Determine the (x, y) coordinate at the center of the cell enclosing the given text.  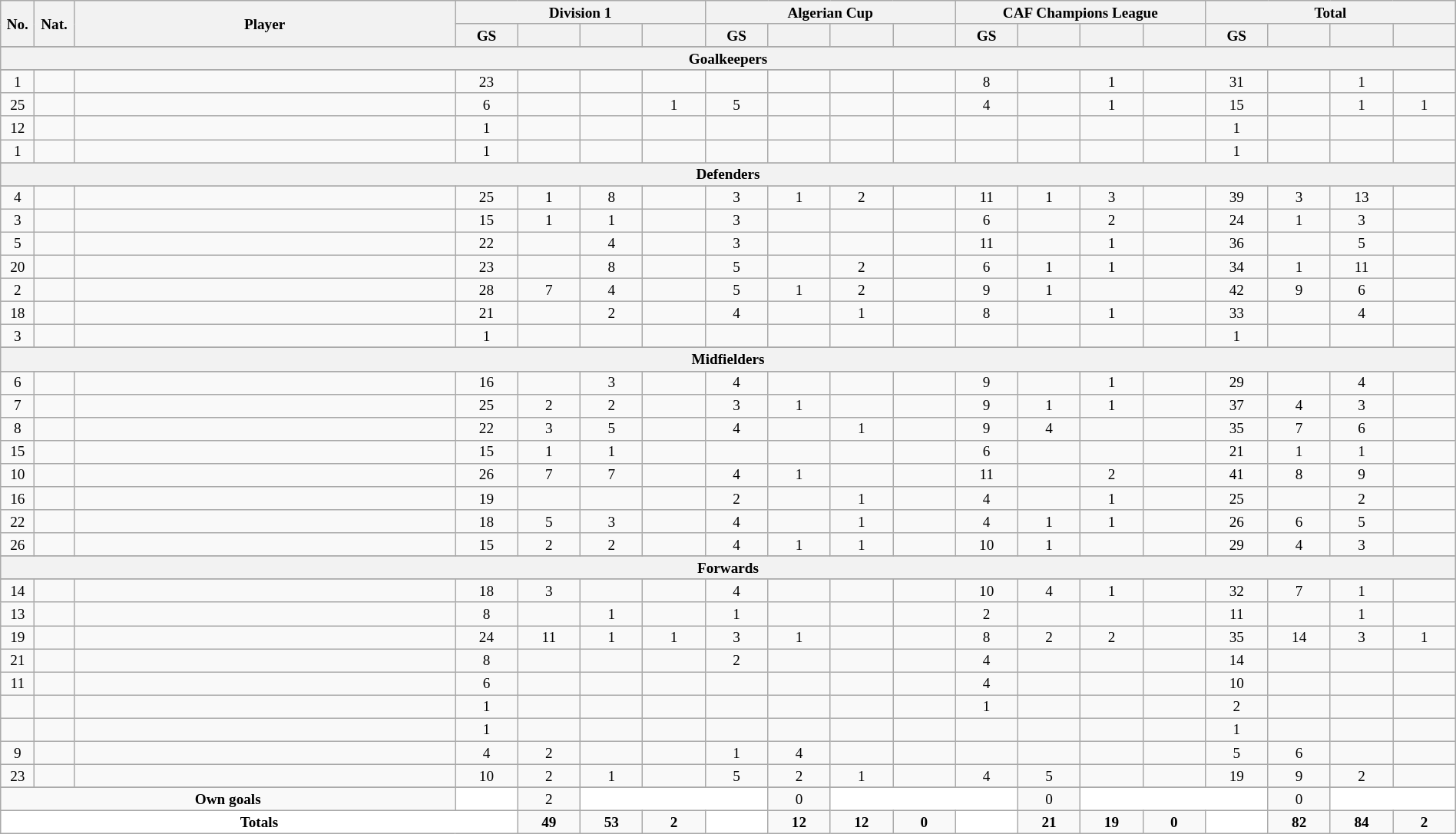
Totals (260, 822)
37 (1236, 405)
Forwards (728, 568)
Algerian Cup (830, 12)
31 (1236, 81)
42 (1236, 290)
82 (1299, 822)
Player (264, 24)
32 (1236, 591)
Division 1 (581, 12)
41 (1236, 475)
39 (1236, 197)
Nat. (55, 24)
53 (611, 822)
33 (1236, 313)
49 (548, 822)
34 (1236, 266)
CAF Champions League (1080, 12)
28 (487, 290)
Midfielders (728, 359)
20 (18, 266)
84 (1361, 822)
Defenders (728, 174)
No. (18, 24)
36 (1236, 243)
Total (1331, 12)
Own goals (228, 799)
Goalkeepers (728, 58)
